Output the (x, y) coordinate of the center of the cell containing the given text.  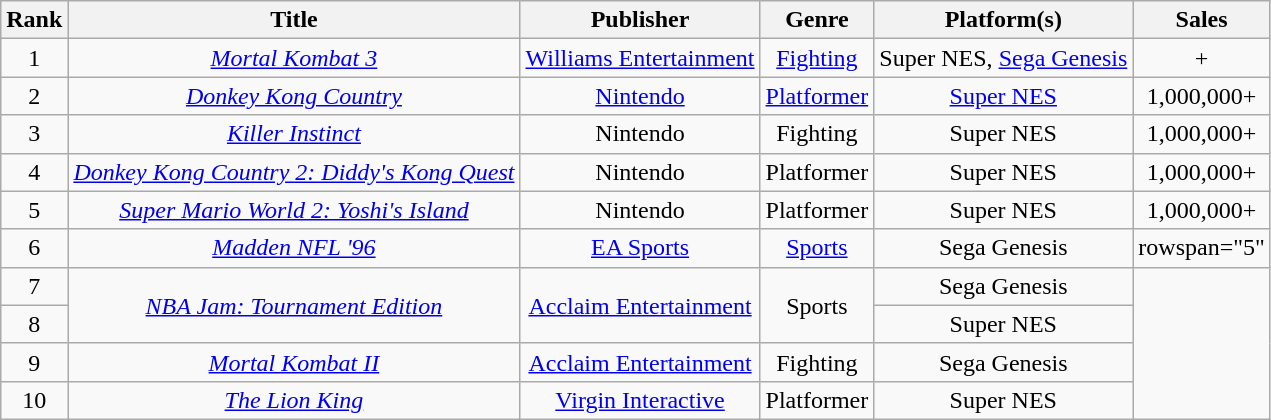
1 (34, 58)
Super NES, Sega Genesis (1004, 58)
NBA Jam: Tournament Edition (294, 305)
4 (34, 172)
9 (34, 362)
Madden NFL '96 (294, 248)
Mortal Kombat II (294, 362)
5 (34, 210)
Mortal Kombat 3 (294, 58)
8 (34, 324)
Donkey Kong Country 2: Diddy's Kong Quest (294, 172)
Super Mario World 2: Yoshi's Island (294, 210)
7 (34, 286)
2 (34, 96)
Virgin Interactive (640, 400)
6 (34, 248)
3 (34, 134)
Donkey Kong Country (294, 96)
Platform(s) (1004, 20)
EA Sports (640, 248)
Killer Instinct (294, 134)
Title (294, 20)
Genre (817, 20)
The Lion King (294, 400)
Publisher (640, 20)
Sales (1202, 20)
+ (1202, 58)
Williams Entertainment (640, 58)
rowspan="5" (1202, 248)
10 (34, 400)
Rank (34, 20)
